Detect which cell encompasses the target text, then output its [x, y] center coordinate. 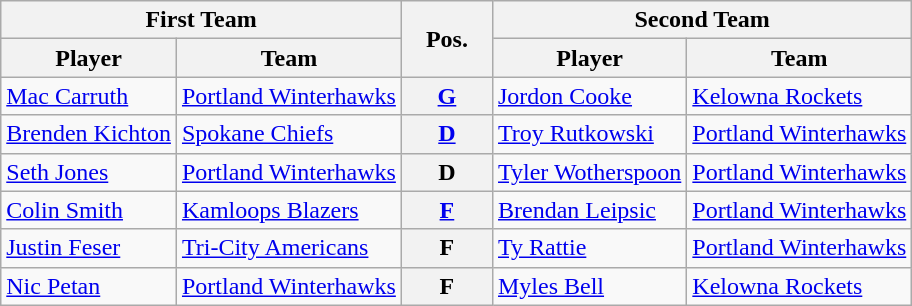
Kamloops Blazers [288, 210]
Nic Petan [89, 286]
Colin Smith [89, 210]
Tyler Wotherspoon [589, 172]
Pos. [446, 39]
Brendan Leipsic [589, 210]
Ty Rattie [589, 248]
Brenden Kichton [89, 134]
Troy Rutkowski [589, 134]
Seth Jones [89, 172]
Jordon Cooke [589, 96]
Justin Feser [89, 248]
Myles Bell [589, 286]
Mac Carruth [89, 96]
First Team [202, 20]
G [446, 96]
Tri-City Americans [288, 248]
Spokane Chiefs [288, 134]
Second Team [702, 20]
